Locate the cell with the specified text and output its [X, Y] center coordinate. 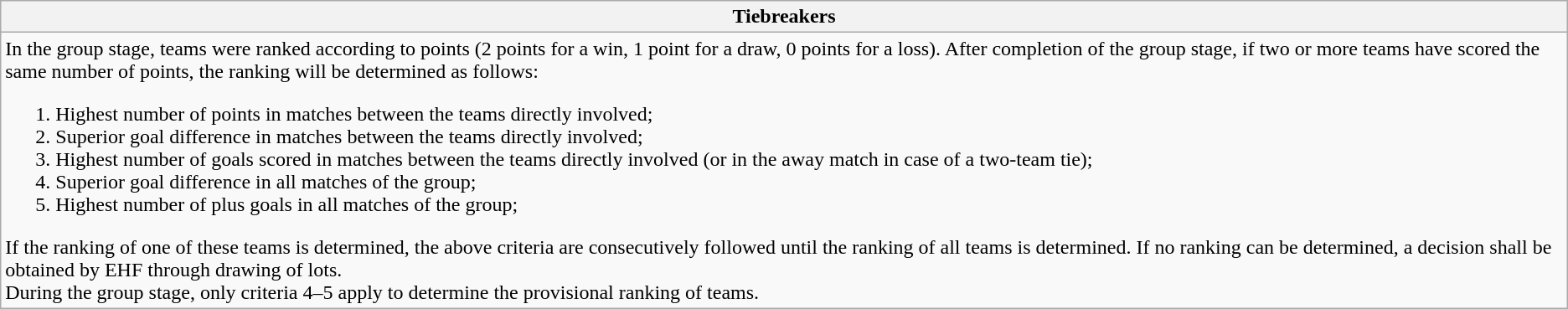
Tiebreakers [784, 17]
